Scan for the cell matching the given text and deliver its [x, y] coordinate at center. 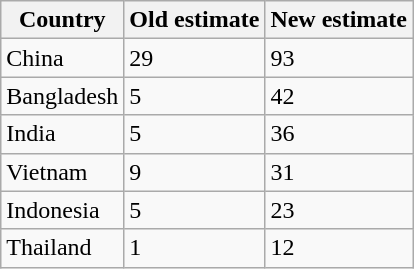
Indonesia [62, 210]
China [62, 58]
Bangladesh [62, 96]
29 [194, 58]
93 [339, 58]
Country [62, 20]
42 [339, 96]
India [62, 134]
12 [339, 248]
Old estimate [194, 20]
23 [339, 210]
Vietnam [62, 172]
36 [339, 134]
1 [194, 248]
Thailand [62, 248]
31 [339, 172]
9 [194, 172]
New estimate [339, 20]
